Return the [X, Y] coordinate for the center point of the cell that contains the specified text.  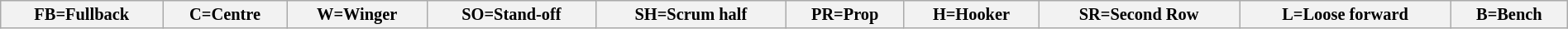
H=Hooker [971, 14]
SH=Scrum half [691, 14]
FB=Fullback [82, 14]
W=Winger [357, 14]
SO=Stand-off [511, 14]
C=Centre [225, 14]
SR=Second Row [1140, 14]
PR=Prop [845, 14]
B=Bench [1508, 14]
L=Loose forward [1346, 14]
